Detect which cell encompasses the target text, then output its (x, y) center coordinate. 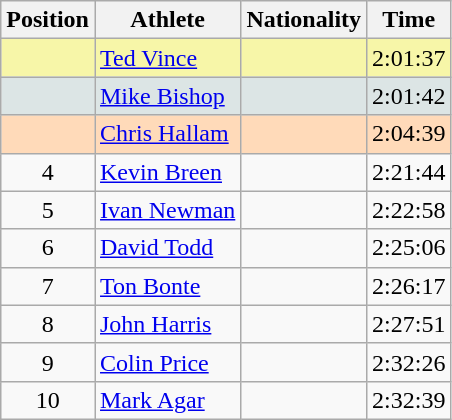
2:01:42 (409, 96)
2:22:58 (409, 210)
6 (48, 248)
Athlete (167, 20)
Ivan Newman (167, 210)
Colin Price (167, 362)
2:32:26 (409, 362)
2:32:39 (409, 400)
Ton Bonte (167, 286)
4 (48, 172)
2:21:44 (409, 172)
2:04:39 (409, 134)
Ted Vince (167, 58)
2:01:37 (409, 58)
David Todd (167, 248)
7 (48, 286)
Mike Bishop (167, 96)
Time (409, 20)
Kevin Breen (167, 172)
Position (48, 20)
John Harris (167, 324)
10 (48, 400)
Nationality (304, 20)
Mark Agar (167, 400)
8 (48, 324)
2:25:06 (409, 248)
2:27:51 (409, 324)
9 (48, 362)
2:26:17 (409, 286)
Chris Hallam (167, 134)
5 (48, 210)
